Capture the cell that displays the provided text and extract its [x, y] central coordinate. 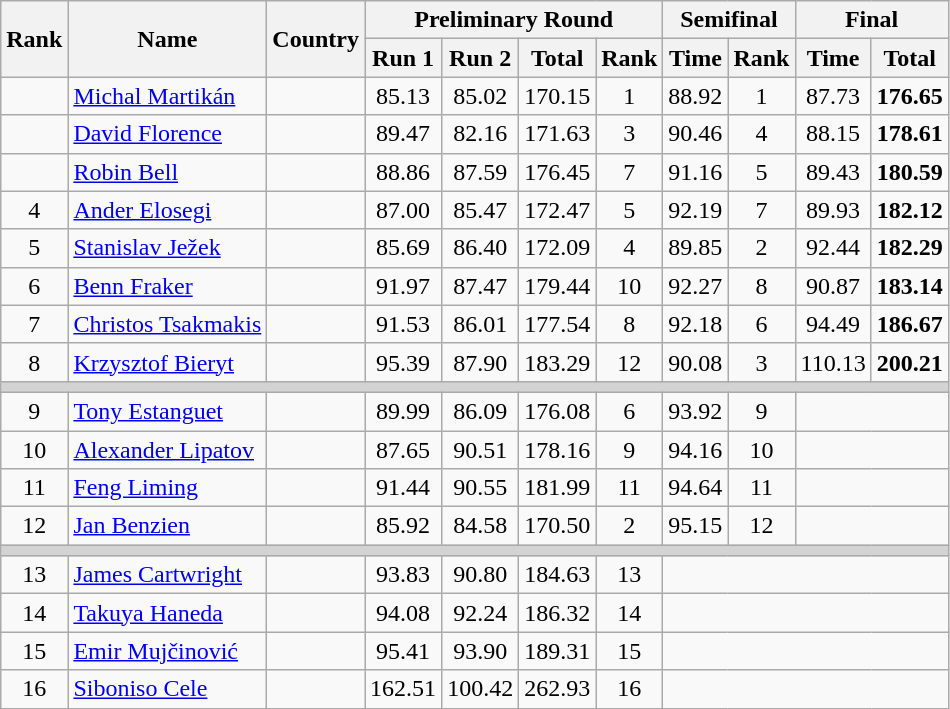
85.69 [404, 248]
172.09 [558, 248]
Final [872, 20]
93.83 [404, 575]
91.16 [696, 172]
85.92 [404, 526]
Name [168, 39]
82.16 [480, 134]
88.15 [833, 134]
87.47 [480, 286]
Stanislav Ježek [168, 248]
90.08 [696, 362]
186.67 [910, 324]
85.13 [404, 96]
93.90 [480, 651]
89.43 [833, 172]
176.08 [558, 411]
92.24 [480, 613]
178.61 [910, 134]
186.32 [558, 613]
Benn Fraker [168, 286]
172.47 [558, 210]
92.27 [696, 286]
94.08 [404, 613]
Preliminary Round [514, 20]
Semifinal [729, 20]
94.49 [833, 324]
86.09 [480, 411]
90.51 [480, 449]
170.15 [558, 96]
200.21 [910, 362]
87.90 [480, 362]
182.12 [910, 210]
85.47 [480, 210]
87.65 [404, 449]
95.39 [404, 362]
Ander Elosegi [168, 210]
86.40 [480, 248]
90.87 [833, 286]
89.93 [833, 210]
90.80 [480, 575]
262.93 [558, 689]
Takuya Haneda [168, 613]
180.59 [910, 172]
Krzysztof Bieryt [168, 362]
Run 1 [404, 58]
Jan Benzien [168, 526]
183.29 [558, 362]
91.53 [404, 324]
90.46 [696, 134]
176.45 [558, 172]
James Cartwright [168, 575]
179.44 [558, 286]
89.47 [404, 134]
88.86 [404, 172]
181.99 [558, 488]
94.64 [696, 488]
Country [316, 39]
90.55 [480, 488]
85.02 [480, 96]
189.31 [558, 651]
100.42 [480, 689]
184.63 [558, 575]
Feng Liming [168, 488]
178.16 [558, 449]
92.18 [696, 324]
Run 2 [480, 58]
177.54 [558, 324]
162.51 [404, 689]
93.92 [696, 411]
Christos Tsakmakis [168, 324]
92.44 [833, 248]
91.44 [404, 488]
94.16 [696, 449]
88.92 [696, 96]
89.85 [696, 248]
171.63 [558, 134]
86.01 [480, 324]
170.50 [558, 526]
95.41 [404, 651]
110.13 [833, 362]
Tony Estanguet [168, 411]
87.73 [833, 96]
176.65 [910, 96]
95.15 [696, 526]
Michal Martikán [168, 96]
183.14 [910, 286]
91.97 [404, 286]
87.00 [404, 210]
87.59 [480, 172]
92.19 [696, 210]
David Florence [168, 134]
Emir Mujčinović [168, 651]
89.99 [404, 411]
Alexander Lipatov [168, 449]
182.29 [910, 248]
Siboniso Cele [168, 689]
84.58 [480, 526]
Robin Bell [168, 172]
